Detect which cell encompasses the target text, then output its (X, Y) center coordinate. 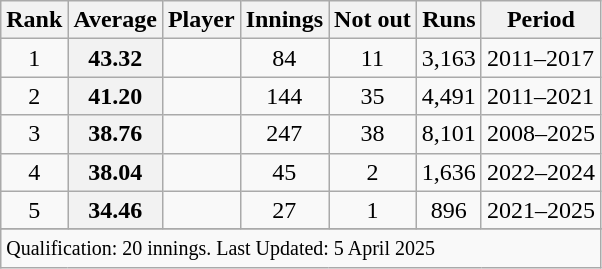
896 (448, 210)
38.76 (116, 134)
Innings (284, 20)
Runs (448, 20)
2022–2024 (540, 172)
Qualification: 20 innings. Last Updated: 5 April 2025 (301, 248)
35 (373, 96)
34.46 (116, 210)
247 (284, 134)
1,636 (448, 172)
3,163 (448, 58)
38.04 (116, 172)
45 (284, 172)
4,491 (448, 96)
2021–2025 (540, 210)
4 (34, 172)
Average (116, 20)
Rank (34, 20)
2011–2017 (540, 58)
8,101 (448, 134)
Player (201, 20)
41.20 (116, 96)
43.32 (116, 58)
3 (34, 134)
Period (540, 20)
144 (284, 96)
11 (373, 58)
2008–2025 (540, 134)
5 (34, 210)
27 (284, 210)
38 (373, 134)
84 (284, 58)
2011–2021 (540, 96)
Not out (373, 20)
